Capture the cell that displays the provided text and extract its [x, y] central coordinate. 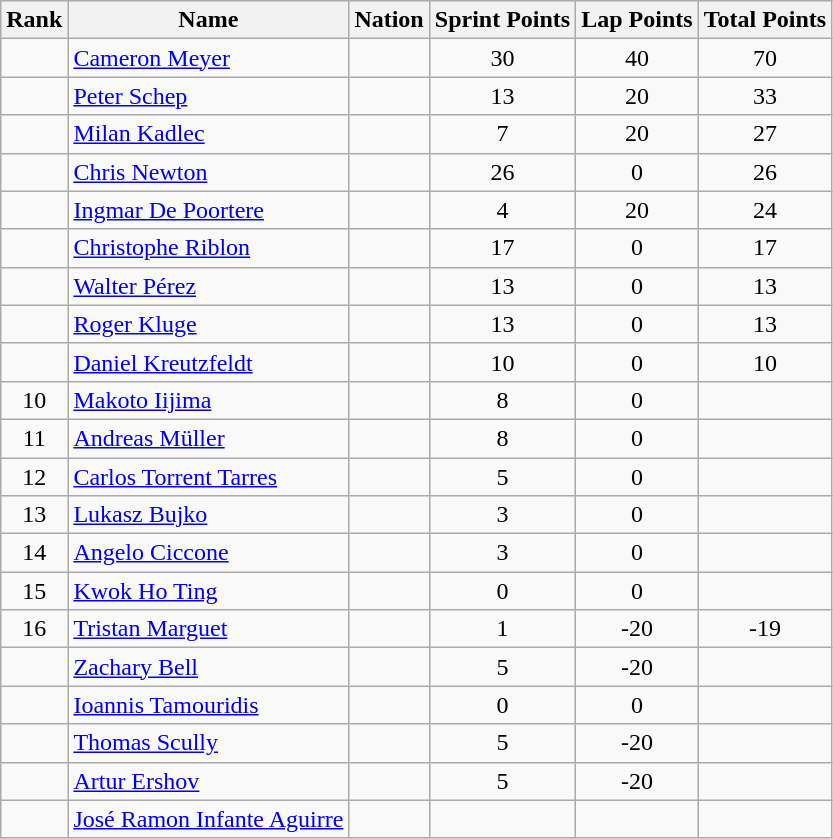
Walter Pérez [208, 286]
Lap Points [637, 20]
Thomas Scully [208, 743]
Lukasz Bujko [208, 515]
33 [765, 96]
José Ramon Infante Aguirre [208, 819]
11 [34, 438]
Milan Kadlec [208, 134]
Nation [389, 20]
Zachary Bell [208, 667]
24 [765, 210]
Angelo Ciccone [208, 553]
Cameron Meyer [208, 58]
Makoto Iijima [208, 400]
Carlos Torrent Tarres [208, 477]
Sprint Points [502, 20]
Roger Kluge [208, 324]
Kwok Ho Ting [208, 591]
16 [34, 629]
4 [502, 210]
27 [765, 134]
Rank [34, 20]
30 [502, 58]
15 [34, 591]
Ingmar De Poortere [208, 210]
-19 [765, 629]
7 [502, 134]
Daniel Kreutzfeldt [208, 362]
Total Points [765, 20]
Andreas Müller [208, 438]
Christophe Riblon [208, 248]
1 [502, 629]
Name [208, 20]
Artur Ershov [208, 781]
70 [765, 58]
40 [637, 58]
Peter Schep [208, 96]
Ioannis Tamouridis [208, 705]
Chris Newton [208, 172]
14 [34, 553]
Tristan Marguet [208, 629]
12 [34, 477]
